Output the (X, Y) coordinate of the center of the cell containing the given text.  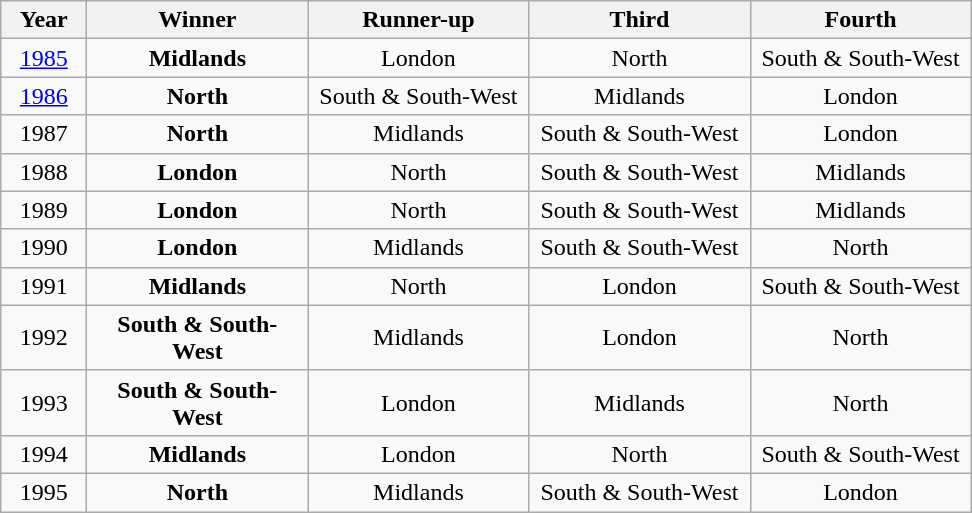
1993 (44, 402)
1995 (44, 492)
1990 (44, 248)
Winner (198, 20)
1987 (44, 134)
1985 (44, 58)
1991 (44, 286)
1989 (44, 210)
Fourth (860, 20)
Year (44, 20)
1992 (44, 338)
Runner-up (418, 20)
1988 (44, 172)
1986 (44, 96)
1994 (44, 454)
Third (640, 20)
